Search for the cell housing the specified text and yield its (X, Y) center coordinate. 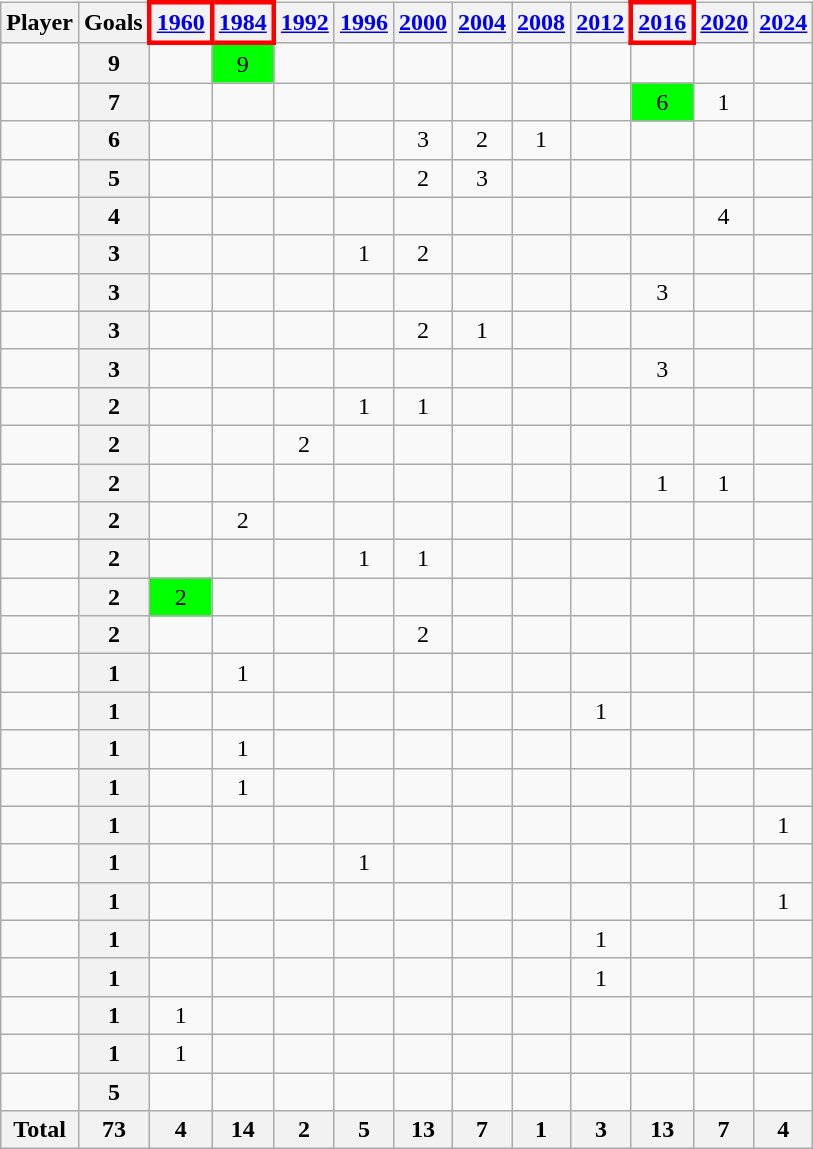
2008 (542, 22)
2016 (662, 22)
Player (40, 22)
1996 (364, 22)
1992 (304, 22)
14 (243, 1130)
2020 (724, 22)
2004 (482, 22)
Goals (114, 22)
2000 (422, 22)
2012 (602, 22)
73 (114, 1130)
1960 (181, 22)
1984 (243, 22)
2024 (784, 22)
Total (40, 1130)
